Pinpoint the cell where the given text exists, returning its (X, Y) midpoint coordinate. 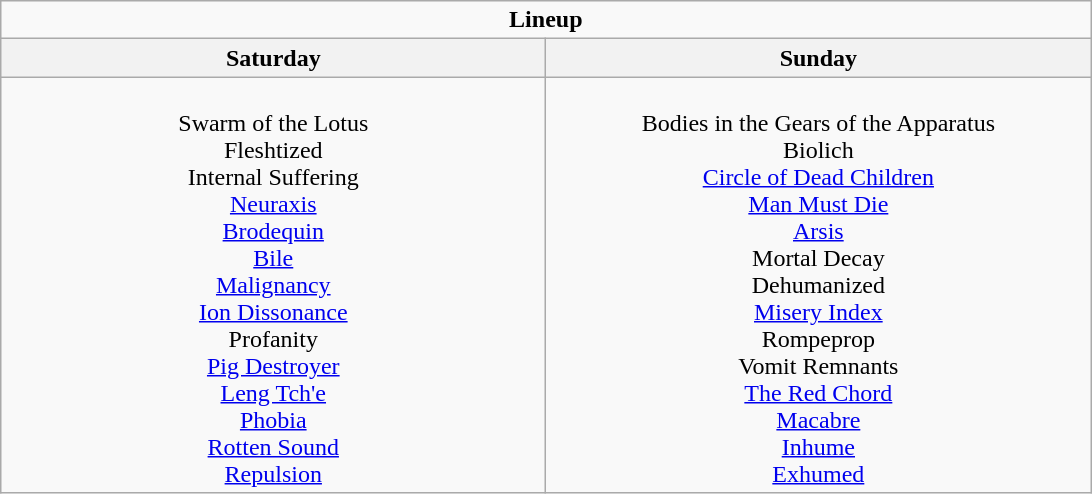
Sunday (818, 58)
Saturday (274, 58)
Lineup (546, 20)
